Extract the (x, y) coordinate from the center of the cell holding the provided text.  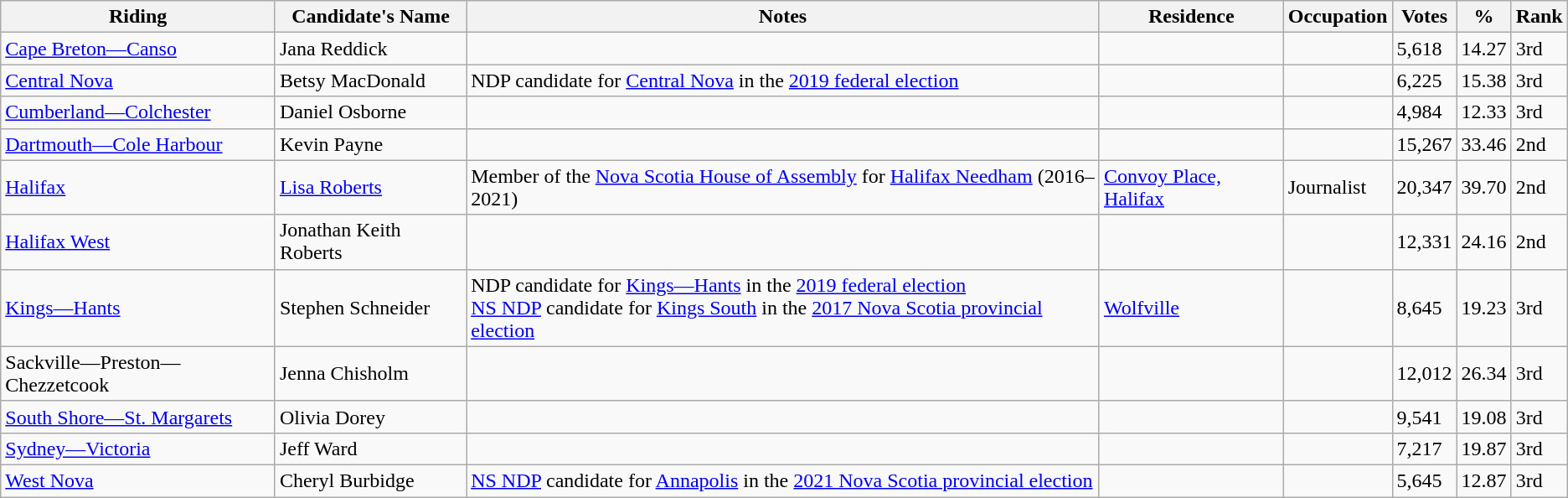
19.87 (1484, 449)
19.23 (1484, 308)
Cumberland—Colchester (138, 112)
20,347 (1424, 188)
6,225 (1424, 80)
26.34 (1484, 374)
Convoy Place, Halifax (1191, 188)
Journalist (1338, 188)
Rank (1540, 17)
Occupation (1338, 17)
Jeff Ward (370, 449)
Halifax (138, 188)
Jonathan Keith Roberts (370, 241)
West Nova (138, 480)
Stephen Schneider (370, 308)
5,618 (1424, 49)
4,984 (1424, 112)
8,645 (1424, 308)
12,012 (1424, 374)
12,331 (1424, 241)
Betsy MacDonald (370, 80)
Cape Breton—Canso (138, 49)
Kevin Payne (370, 144)
Sydney—Victoria (138, 449)
5,645 (1424, 480)
14.27 (1484, 49)
Member of the Nova Scotia House of Assembly for Halifax Needham (2016–2021) (783, 188)
Olivia Dorey (370, 417)
NDP candidate for Kings—Hants in the 2019 federal election NS NDP candidate for Kings South in the 2017 Nova Scotia provincial election (783, 308)
39.70 (1484, 188)
15.38 (1484, 80)
Halifax West (138, 241)
7,217 (1424, 449)
NDP candidate for Central Nova in the 2019 federal election (783, 80)
Residence (1191, 17)
Wolfville (1191, 308)
Daniel Osborne (370, 112)
Jana Reddick (370, 49)
Votes (1424, 17)
Notes (783, 17)
Candidate's Name (370, 17)
South Shore—St. Margarets (138, 417)
NS NDP candidate for Annapolis in the 2021 Nova Scotia provincial election (783, 480)
Lisa Roberts (370, 188)
Dartmouth—Cole Harbour (138, 144)
Riding (138, 17)
15,267 (1424, 144)
9,541 (1424, 417)
Central Nova (138, 80)
24.16 (1484, 241)
Kings—Hants (138, 308)
19.08 (1484, 417)
Jenna Chisholm (370, 374)
12.33 (1484, 112)
12.87 (1484, 480)
33.46 (1484, 144)
Cheryl Burbidge (370, 480)
Sackville—Preston—Chezzetcook (138, 374)
% (1484, 17)
